Output the [X, Y] coordinate of the center of the cell containing the given text.  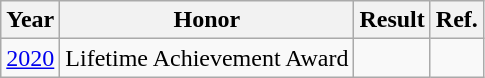
2020 [30, 58]
Ref. [456, 20]
Year [30, 20]
Result [392, 20]
Lifetime Achievement Award [207, 58]
Honor [207, 20]
